Detect which cell encompasses the target text, then output its [x, y] center coordinate. 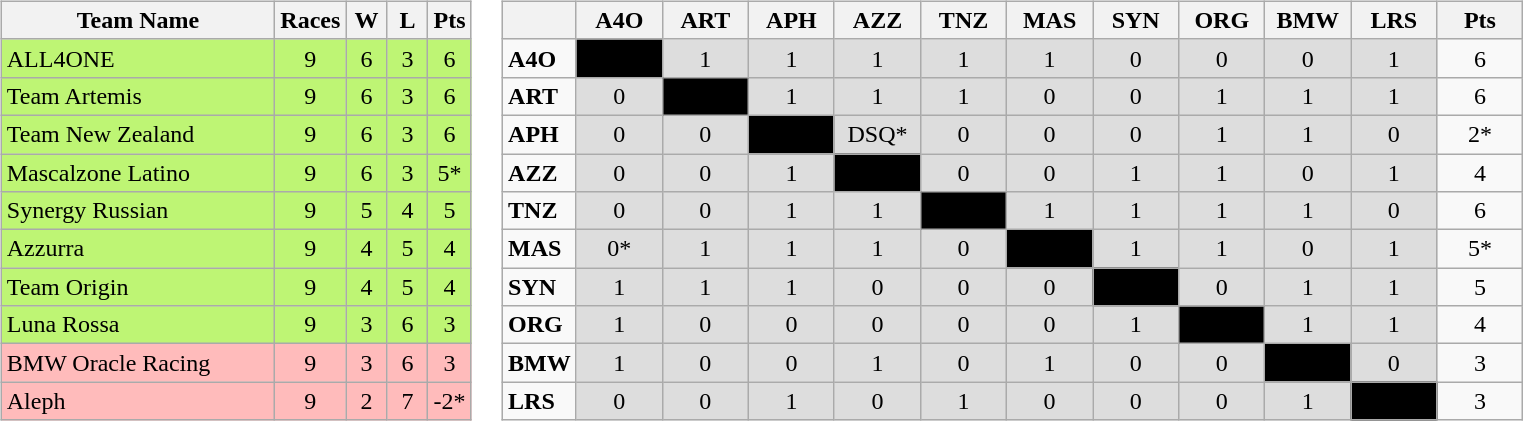
2* [1480, 134]
DSQ* [877, 134]
ALL4ONE [138, 58]
W [366, 20]
Luna Rossa [138, 325]
BMW Oracle Racing [138, 363]
Azzurra [138, 249]
0* [619, 249]
Team Artemis [138, 96]
Aleph [138, 401]
Synergy Russian [138, 211]
2 [366, 401]
Team New Zealand [138, 134]
7 [408, 401]
Mascalzone Latino [138, 173]
Team Name [138, 20]
-2* [450, 401]
Team Origin [138, 287]
Races [310, 20]
L [408, 20]
